Determine the [X, Y] coordinate at the center of the cell enclosing the given text.  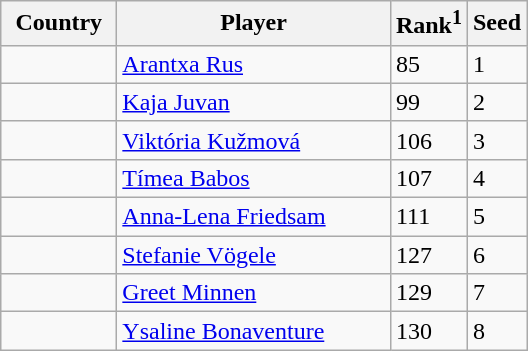
1 [496, 64]
4 [496, 178]
127 [428, 255]
2 [496, 102]
99 [428, 102]
6 [496, 255]
Ysaline Bonaventure [254, 331]
130 [428, 331]
Anna-Lena Friedsam [254, 217]
Arantxa Rus [254, 64]
Greet Minnen [254, 293]
5 [496, 217]
111 [428, 217]
Seed [496, 24]
Viktória Kužmová [254, 140]
Country [59, 24]
85 [428, 64]
7 [496, 293]
129 [428, 293]
106 [428, 140]
107 [428, 178]
Rank1 [428, 24]
3 [496, 140]
8 [496, 331]
Kaja Juvan [254, 102]
Tímea Babos [254, 178]
Player [254, 24]
Stefanie Vögele [254, 255]
